Determine the (X, Y) coordinate at the center of the cell enclosing the given text.  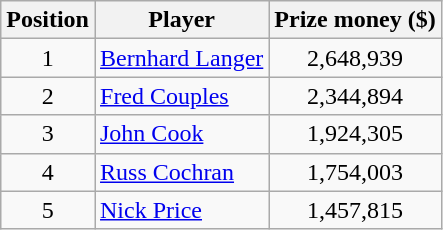
3 (48, 134)
Bernhard Langer (181, 58)
2 (48, 96)
1,457,815 (355, 210)
John Cook (181, 134)
Position (48, 20)
5 (48, 210)
4 (48, 172)
1 (48, 58)
Fred Couples (181, 96)
1,924,305 (355, 134)
Player (181, 20)
2,648,939 (355, 58)
Russ Cochran (181, 172)
Prize money ($) (355, 20)
1,754,003 (355, 172)
2,344,894 (355, 96)
Nick Price (181, 210)
